Output the (x, y) coordinate of the center of the cell containing the given text.  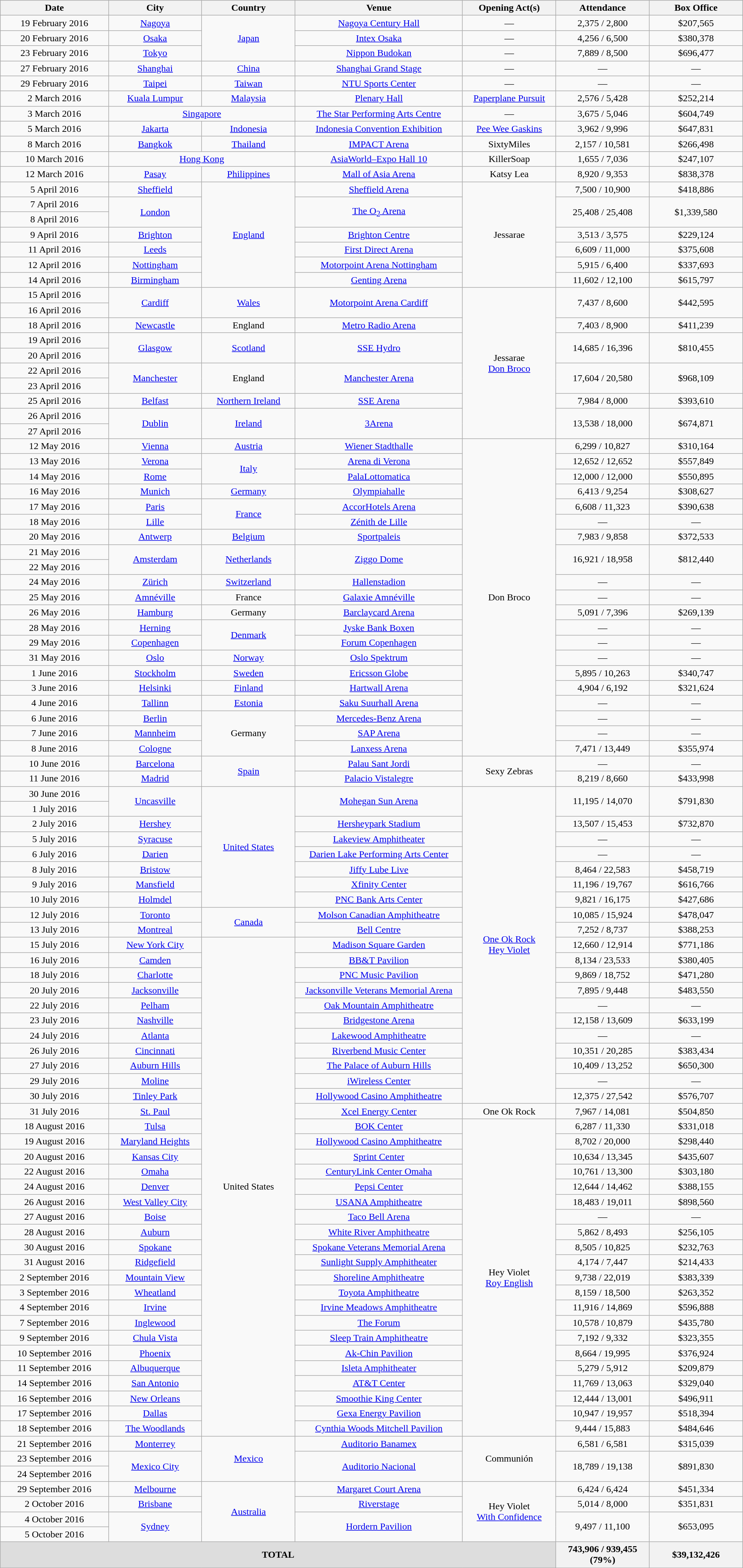
Smoothie King Center (379, 1398)
12,444 / 13,001 (602, 1398)
Jyske Bank Boxen (379, 627)
Taco Bell Arena (379, 1217)
Albuquerque (155, 1368)
Pelham (155, 1005)
Hong Kong (202, 159)
2 March 2016 (54, 98)
5,014 / 8,000 (602, 1504)
26 August 2016 (54, 1202)
$433,998 (696, 779)
20 July 2016 (54, 990)
24 July 2016 (54, 1036)
$968,109 (696, 378)
Rome (155, 476)
9,821 / 16,175 (602, 899)
Taipei (155, 83)
$451,334 (696, 1489)
BOK Center (379, 1126)
Zénith de Lille (379, 522)
Lille (155, 522)
Pasay (155, 174)
14 May 2016 (54, 476)
29 May 2016 (54, 642)
Forum Copenhagen (379, 642)
NTU Sports Center (379, 83)
11,916 / 14,869 (602, 1308)
Munich (155, 492)
8,920 / 9,353 (602, 174)
AT&T Center (379, 1383)
16 September 2016 (54, 1398)
New Orleans (155, 1398)
City (155, 8)
10,351 / 20,285 (602, 1051)
Hersheypark Stadium (379, 824)
Lanxess Arena (379, 748)
Kansas City (155, 1157)
$484,646 (696, 1429)
$383,339 (696, 1277)
3,962 / 9,996 (602, 129)
Bangkok (155, 144)
Verona (155, 461)
$340,747 (696, 673)
12 March 2016 (54, 174)
15 July 2016 (54, 945)
11,769 / 13,063 (602, 1383)
Sprint Center (379, 1157)
Copenhagen (155, 642)
Kuala Lumpur (155, 98)
6 July 2016 (54, 854)
Manchester (155, 378)
Mountain View (155, 1277)
7,983 / 9,858 (602, 537)
$303,180 (696, 1172)
Auburn (155, 1232)
$791,830 (696, 801)
21 September 2016 (54, 1444)
Osaka (155, 38)
St. Paul (155, 1111)
8,159 / 18,500 (602, 1292)
$576,707 (696, 1096)
The Forum (379, 1323)
$891,830 (696, 1466)
Cardiff (155, 303)
Phoenix (155, 1353)
London (155, 212)
$557,849 (696, 461)
$496,911 (696, 1398)
Metro Radio Arena (379, 325)
23 July 2016 (54, 1020)
7,252 / 8,737 (602, 930)
4 October 2016 (54, 1519)
Xfinity Center (379, 884)
Birmingham (155, 280)
Nottingham (155, 265)
1 June 2016 (54, 673)
Helsinki (155, 688)
Omaha (155, 1172)
9,497 / 11,100 (602, 1527)
$518,394 (696, 1414)
$483,550 (696, 990)
Cologne (155, 748)
2,157 / 10,581 (602, 144)
Darien Lake Performing Arts Center (379, 854)
30 July 2016 (54, 1096)
3Arena (379, 423)
Tinley Park (155, 1096)
Katsy Lea (509, 174)
SSE Hydro (379, 348)
5 October 2016 (54, 1534)
Spokane (155, 1247)
8,702 / 20,000 (602, 1141)
Darien (155, 854)
Palau Sant Jordi (379, 764)
23 September 2016 (54, 1459)
Mexico (248, 1459)
20 May 2016 (54, 537)
Date (54, 8)
Dublin (155, 423)
Tulsa (155, 1126)
Bridgestone Arena (379, 1020)
Ridgefield (155, 1262)
26 May 2016 (54, 612)
$355,974 (696, 748)
2 July 2016 (54, 824)
Pepsi Center (379, 1187)
Cynthia Woods Mitchell Pavilion (379, 1429)
11 September 2016 (54, 1368)
$1,339,580 (696, 212)
Ak-Chin Pavilion (379, 1353)
Scotland (248, 348)
3 September 2016 (54, 1292)
8,134 / 23,533 (602, 960)
Ericsson Globe (379, 673)
Austria (248, 446)
Shanghai Grand Stage (379, 68)
29 September 2016 (54, 1489)
Taiwan (248, 83)
12,158 / 13,609 (602, 1020)
Maryland Heights (155, 1141)
Palacio Vistalegre (379, 779)
$838,378 (696, 174)
8 April 2016 (54, 220)
$331,018 (696, 1126)
Lakewood Amphitheatre (379, 1036)
Jakarta (155, 129)
$633,199 (696, 1020)
Genting Arena (379, 280)
Montreal (155, 930)
2 September 2016 (54, 1277)
Mercedes-Benz Arena (379, 718)
$232,763 (696, 1247)
Opening Act(s) (509, 8)
Pee Wee Gaskins (509, 129)
Saku Suurhall Arena (379, 703)
$247,107 (696, 159)
18 April 2016 (54, 325)
$647,831 (696, 129)
Mansfield (155, 884)
5,091 / 7,396 (602, 612)
9,869 / 18,752 (602, 975)
Sportpaleis (379, 537)
7 June 2016 (54, 733)
$308,627 (696, 492)
7,192 / 9,332 (602, 1338)
9 July 2016 (54, 884)
2,576 / 5,428 (602, 98)
$380,405 (696, 960)
14 April 2016 (54, 280)
Glasgow (155, 348)
Netherlands (248, 559)
Auburn Hills (155, 1066)
Jacksonville (155, 990)
28 May 2016 (54, 627)
Molson Canadian Amphitheatre (379, 914)
23 February 2016 (54, 53)
iWireless Center (379, 1081)
$674,871 (696, 423)
$375,608 (696, 250)
Auditorio Nacional (379, 1466)
18 September 2016 (54, 1429)
Riverstage (379, 1504)
Japan (248, 38)
24 May 2016 (54, 582)
BB&T Pavilion (379, 960)
The O2 Arena (379, 212)
$418,886 (696, 189)
$321,624 (696, 688)
18 August 2016 (54, 1126)
$269,139 (696, 612)
$351,831 (696, 1504)
25 May 2016 (54, 597)
Intex Osaka (379, 38)
20 February 2016 (54, 38)
Boise (155, 1217)
12,652 / 12,652 (602, 461)
19 April 2016 (54, 340)
Wheatland (155, 1292)
17 September 2016 (54, 1414)
$263,352 (696, 1292)
$771,186 (696, 945)
4 June 2016 (54, 703)
Sunlight Supply Amphitheater (379, 1262)
11,195 / 14,070 (602, 801)
10 September 2016 (54, 1353)
Switzerland (248, 582)
Riverbend Music Center (379, 1051)
10,409 / 13,252 (602, 1066)
13,507 / 15,453 (602, 824)
7,500 / 10,900 (602, 189)
10 March 2016 (54, 159)
12 May 2016 (54, 446)
Nashville (155, 1020)
$458,719 (696, 869)
Paris (155, 507)
Nagoya (155, 23)
18 May 2016 (54, 522)
6,287 / 11,330 (602, 1126)
San Antonio (155, 1383)
PNC Bank Arts Center (379, 899)
5,915 / 6,400 (602, 265)
Chula Vista (155, 1338)
Gexa Energy Pavilion (379, 1414)
Hey VioletRoy English (509, 1277)
Singapore (202, 114)
10,761 / 13,300 (602, 1172)
6,609 / 11,000 (602, 250)
6,299 / 10,827 (602, 446)
3,675 / 5,046 (602, 114)
PNC Music Pavilion (379, 975)
Arena di Verona (379, 461)
743,906 / 939,455 (79%) (602, 1555)
10 June 2016 (54, 764)
Box Office (696, 8)
8,505 / 10,825 (602, 1247)
13,538 / 18,000 (602, 423)
Toyota Amphitheatre (379, 1292)
7,895 / 9,448 (602, 990)
Zürich (155, 582)
AsiaWorld–Expo Hall 10 (379, 159)
10 July 2016 (54, 899)
West Valley City (155, 1202)
$209,879 (696, 1368)
Attendance (602, 8)
The Palace of Auburn Hills (379, 1066)
$388,253 (696, 930)
31 August 2016 (54, 1262)
Newcastle (155, 325)
Denmark (248, 635)
5,862 / 8,493 (602, 1232)
Nippon Budokan (379, 53)
9,444 / 15,883 (602, 1429)
SixtyMiles (509, 144)
2 October 2016 (54, 1504)
The Woodlands (155, 1429)
27 August 2016 (54, 1217)
7,967 / 14,081 (602, 1111)
22 August 2016 (54, 1172)
$653,095 (696, 1527)
18,483 / 19,011 (602, 1202)
2,375 / 2,800 (602, 23)
Moline (155, 1081)
Margaret Court Arena (379, 1489)
Mall of Asia Arena (379, 174)
$411,239 (696, 325)
5 July 2016 (54, 839)
Irvine Meadows Amphitheatre (379, 1308)
Philippines (248, 174)
23 April 2016 (54, 386)
Amsterdam (155, 559)
$732,870 (696, 824)
Brighton Centre (379, 235)
Motorpoint Arena Cardiff (379, 303)
Thailand (248, 144)
$471,280 (696, 975)
$596,888 (696, 1308)
Hey Violet With Confidence (509, 1512)
$256,105 (696, 1232)
Irvine (155, 1308)
PalaLottomatica (379, 476)
11 June 2016 (54, 779)
Jiffy Lube Live (379, 869)
Hordern Pavilion (379, 1527)
Stockholm (155, 673)
25,408 / 25,408 (602, 212)
8 June 2016 (54, 748)
10,634 / 13,345 (602, 1157)
$229,124 (696, 235)
7,984 / 8,000 (602, 401)
16,921 / 18,958 (602, 559)
27 February 2016 (54, 68)
Tallinn (155, 703)
Barclaycard Arena (379, 612)
Motorpoint Arena Nottingham (379, 265)
$898,560 (696, 1202)
4,904 / 6,192 (602, 688)
12,000 / 12,000 (602, 476)
Shanghai (155, 68)
Herning (155, 627)
One Ok Rock Hey Violet (509, 945)
12,644 / 14,462 (602, 1187)
Berlin (155, 718)
AccorHotels Arena (379, 507)
Antwerp (155, 537)
Communión (509, 1459)
10,085 / 15,924 (602, 914)
Belfast (155, 401)
First Direct Arena (379, 250)
Northern Ireland (248, 401)
$504,850 (696, 1111)
USANA Amphitheatre (379, 1202)
17,604 / 20,580 (602, 378)
Indonesia (248, 129)
15 April 2016 (54, 295)
8,464 / 22,583 (602, 869)
Toronto (155, 914)
$615,797 (696, 280)
12 July 2016 (54, 914)
Uncasville (155, 801)
TOTAL (278, 1555)
17 May 2016 (54, 507)
Finland (248, 688)
8 March 2016 (54, 144)
Spokane Veterans Memorial Arena (379, 1247)
16 April 2016 (54, 310)
Camden (155, 960)
Wales (248, 303)
27 April 2016 (54, 431)
Oslo Spektrum (379, 658)
3 March 2016 (54, 114)
Holmdel (155, 899)
5 April 2016 (54, 189)
Ziggo Dome (379, 559)
$812,440 (696, 559)
18,789 / 19,138 (602, 1466)
$207,565 (696, 23)
$435,780 (696, 1323)
29 July 2016 (54, 1081)
Sheffield Arena (379, 189)
$810,455 (696, 348)
$214,433 (696, 1262)
Indonesia Convention Exhibition (379, 129)
6,424 / 6,424 (602, 1489)
12,660 / 12,914 (602, 945)
Manchester Arena (379, 378)
Amnéville (155, 597)
$650,300 (696, 1066)
22 April 2016 (54, 370)
SAP Arena (379, 733)
Sweden (248, 673)
$310,164 (696, 446)
22 May 2016 (54, 567)
5,279 / 5,912 (602, 1368)
Syracuse (155, 839)
9 September 2016 (54, 1338)
16 May 2016 (54, 492)
Bell Centre (379, 930)
Italy (248, 469)
Spain (248, 771)
6 June 2016 (54, 718)
$39,132,426 (696, 1555)
7,889 / 8,500 (602, 53)
Brisbane (155, 1504)
$266,498 (696, 144)
Monterrey (155, 1444)
Brighton (155, 235)
Dallas (155, 1414)
7,403 / 8,900 (602, 325)
Canada (248, 922)
$383,434 (696, 1051)
Don Broco (509, 597)
$337,693 (696, 265)
$616,766 (696, 884)
30 June 2016 (54, 794)
Olympiahalle (379, 492)
Venue (379, 8)
Malaysia (248, 98)
27 July 2016 (54, 1066)
Sheffield (155, 189)
8,664 / 19,995 (602, 1353)
$323,355 (696, 1338)
Galaxie Amnéville (379, 597)
Xcel Energy Center (379, 1111)
11,196 / 19,767 (602, 884)
IMPACT Arena (379, 144)
Nagoya Century Hall (379, 23)
6,608 / 11,323 (602, 507)
Estonia (248, 703)
22 July 2016 (54, 1005)
Oslo (155, 658)
26 July 2016 (54, 1051)
$376,924 (696, 1353)
Madrid (155, 779)
$696,477 (696, 53)
26 April 2016 (54, 416)
1 July 2016 (54, 809)
$298,440 (696, 1141)
Madison Square Garden (379, 945)
Denver (155, 1187)
1,655 / 7,036 (602, 159)
$390,638 (696, 507)
Leeds (155, 250)
12,375 / 27,542 (602, 1096)
New York City (155, 945)
19 August 2016 (54, 1141)
20 April 2016 (54, 355)
Hallenstadion (379, 582)
Sleep Train Amphitheatre (379, 1338)
Mohegan Sun Arena (379, 801)
3,513 / 3,575 (602, 235)
13 July 2016 (54, 930)
$550,895 (696, 476)
11,602 / 12,100 (602, 280)
$380,378 (696, 38)
Cincinnati (155, 1051)
10,947 / 19,957 (602, 1414)
Hershey (155, 824)
$372,533 (696, 537)
7,471 / 13,449 (602, 748)
28 August 2016 (54, 1232)
Vienna (155, 446)
29 February 2016 (54, 83)
7,437 / 8,600 (602, 303)
Plenary Hall (379, 98)
18 July 2016 (54, 975)
White River Amphitheatre (379, 1232)
21 May 2016 (54, 552)
5,895 / 10,263 (602, 673)
7 September 2016 (54, 1323)
Wiener Stadthalle (379, 446)
14,685 / 16,396 (602, 348)
Mannheim (155, 733)
Paperplane Pursuit (509, 98)
Barcelona (155, 764)
Charlotte (155, 975)
Jessarae (509, 235)
$442,595 (696, 303)
4 September 2016 (54, 1308)
6,581 / 6,581 (602, 1444)
$427,686 (696, 899)
6,413 / 9,254 (602, 492)
30 August 2016 (54, 1247)
9,738 / 22,019 (602, 1277)
KillerSoap (509, 159)
31 July 2016 (54, 1111)
$478,047 (696, 914)
One Ok Rock (509, 1111)
5 March 2016 (54, 129)
Belgium (248, 537)
JessaraeDon Broco (509, 363)
Sexy Zebras (509, 771)
25 April 2016 (54, 401)
9 April 2016 (54, 235)
$315,039 (696, 1444)
31 May 2016 (54, 658)
Jacksonville Veterans Memorial Arena (379, 990)
24 September 2016 (54, 1474)
$252,214 (696, 98)
$393,610 (696, 401)
Oak Mountain Amphitheatre (379, 1005)
10,578 / 10,879 (602, 1323)
Sydney (155, 1527)
$604,749 (696, 114)
Lakeview Amphitheater (379, 839)
$388,155 (696, 1187)
Hamburg (155, 612)
16 July 2016 (54, 960)
11 April 2016 (54, 250)
20 August 2016 (54, 1157)
Isleta Amphitheater (379, 1368)
$435,607 (696, 1157)
Melbourne (155, 1489)
Atlanta (155, 1036)
Inglewood (155, 1323)
Tokyo (155, 53)
Country (248, 8)
Australia (248, 1512)
12 April 2016 (54, 265)
$329,040 (696, 1383)
SSE Arena (379, 401)
Auditorio Banamex (379, 1444)
4,256 / 6,500 (602, 38)
8 July 2016 (54, 869)
Hartwall Arena (379, 688)
8,219 / 8,660 (602, 779)
19 February 2016 (54, 23)
Ireland (248, 423)
13 May 2016 (54, 461)
4,174 / 7,447 (602, 1262)
14 September 2016 (54, 1383)
3 June 2016 (54, 688)
China (248, 68)
24 August 2016 (54, 1187)
Bristow (155, 869)
7 April 2016 (54, 204)
CenturyLink Center Omaha (379, 1172)
The Star Performing Arts Centre (379, 114)
Shoreline Amphitheatre (379, 1277)
Norway (248, 658)
Mexico City (155, 1466)
